For the text-containing cell, return its midpoint in [x, y] coordinate format. 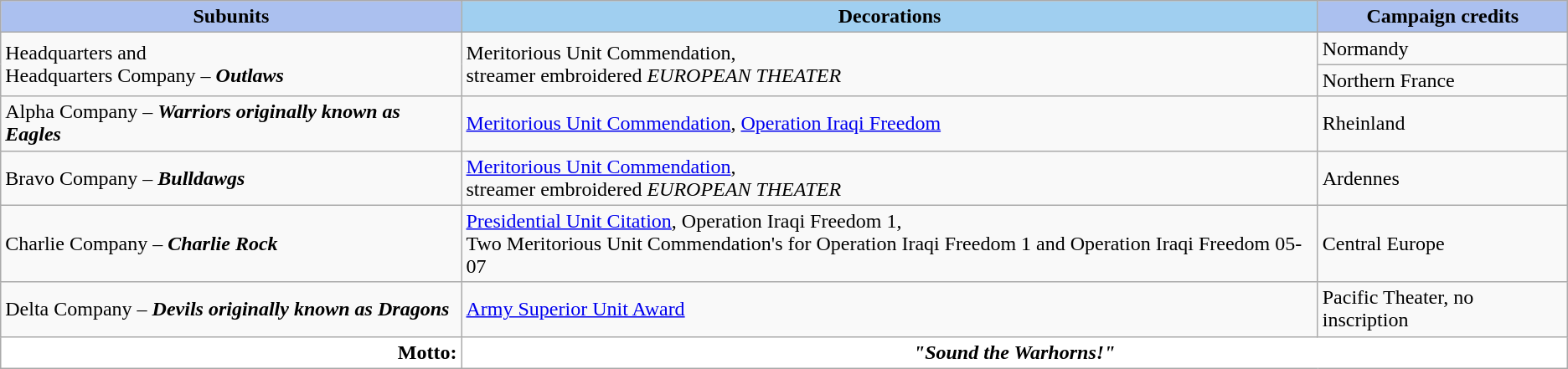
Pacific Theater, no inscription [1442, 310]
Rheinland [1442, 124]
"Sound the Warhorns!" [1014, 352]
Campaign credits [1442, 17]
Alpha Company – Warriors originally known as Eagles [231, 124]
Headquarters andHeadquarters Company – Outlaws [231, 64]
Decorations [890, 17]
Delta Company – Devils originally known as Dragons [231, 310]
Motto: [231, 352]
Bravo Company – Bulldawgs [231, 177]
Ardennes [1442, 177]
Northern France [1442, 80]
Meritorious Unit Commendation, Operation Iraqi Freedom [890, 124]
Subunits [231, 17]
Normandy [1442, 49]
Central Europe [1442, 243]
Charlie Company – Charlie Rock [231, 243]
Army Superior Unit Award [890, 310]
